From the cell containing the given text, extract its center point as (X, Y) coordinate. 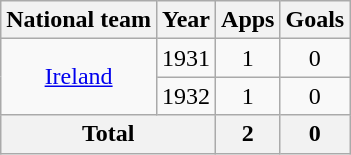
1931 (186, 58)
1932 (186, 96)
Goals (315, 20)
Ireland (79, 77)
National team (79, 20)
Year (186, 20)
Total (108, 134)
Apps (248, 20)
2 (248, 134)
